From the cell containing the given text, extract its center point as [X, Y] coordinate. 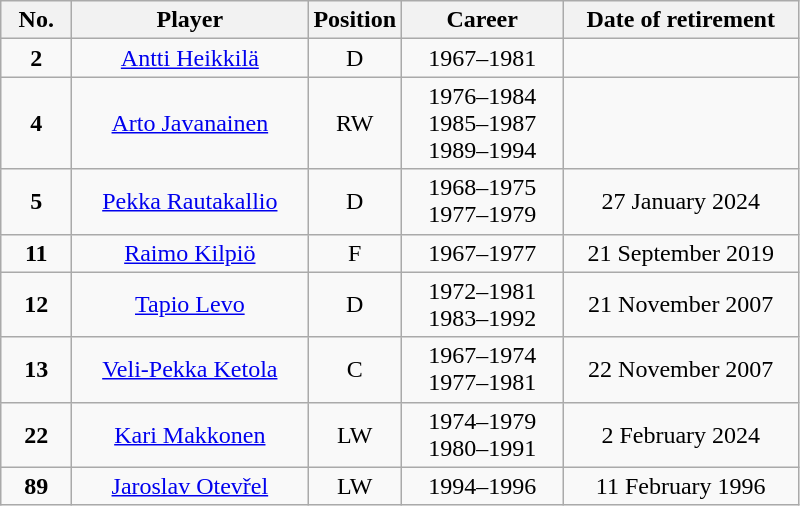
11 February 1996 [681, 486]
4 [36, 123]
21 September 2019 [681, 253]
Pekka Rautakallio [190, 202]
22 [36, 434]
89 [36, 486]
2 [36, 58]
1994–1996 [482, 486]
Jaroslav Otevřel [190, 486]
11 [36, 253]
Tapio Levo [190, 304]
C [355, 370]
1968–19751977–1979 [482, 202]
Veli-Pekka Ketola [190, 370]
Kari Makkonen [190, 434]
Arto Javanainen [190, 123]
12 [36, 304]
21 November 2007 [681, 304]
1972–19811983–1992 [482, 304]
1976–19841985–19871989–1994 [482, 123]
1974–19791980–1991 [482, 434]
Position [355, 20]
Antti Heikkilä [190, 58]
Date of retirement [681, 20]
1967–1977 [482, 253]
22 November 2007 [681, 370]
F [355, 253]
Career [482, 20]
Player [190, 20]
Raimo Kilpiö [190, 253]
27 January 2024 [681, 202]
13 [36, 370]
5 [36, 202]
1967–1981 [482, 58]
1967–19741977–1981 [482, 370]
No. [36, 20]
RW [355, 123]
2 February 2024 [681, 434]
